Scan for the cell matching the given text and deliver its (X, Y) coordinate at center. 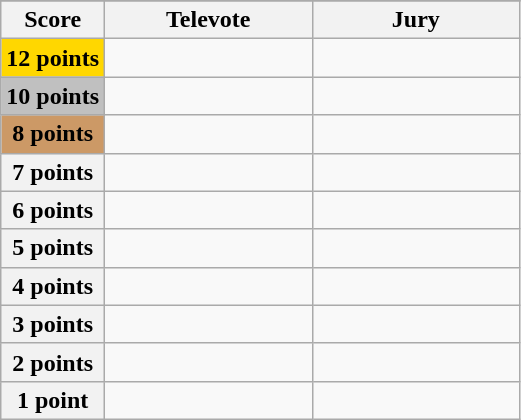
10 points (53, 96)
Televote (209, 20)
12 points (53, 58)
8 points (53, 134)
3 points (53, 324)
5 points (53, 248)
4 points (53, 286)
2 points (53, 362)
Jury (416, 20)
Score (53, 20)
6 points (53, 210)
1 point (53, 400)
7 points (53, 172)
